Search for the cell housing the specified text and yield its (X, Y) center coordinate. 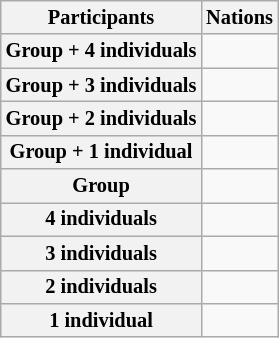
Group + 4 individuals (102, 51)
3 individuals (102, 253)
Group + 1 individual (102, 152)
1 individual (102, 320)
Group + 3 individuals (102, 85)
2 individuals (102, 287)
Nations (240, 17)
Group + 2 individuals (102, 118)
Participants (102, 17)
4 individuals (102, 219)
Group (102, 186)
